Provide the [x, y] coordinate of the cell's center where the given text is located.  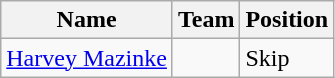
Name [87, 20]
Team [206, 20]
Position [287, 20]
Harvey Mazinke [87, 58]
Skip [287, 58]
